Capture the cell that displays the provided text and extract its [X, Y] central coordinate. 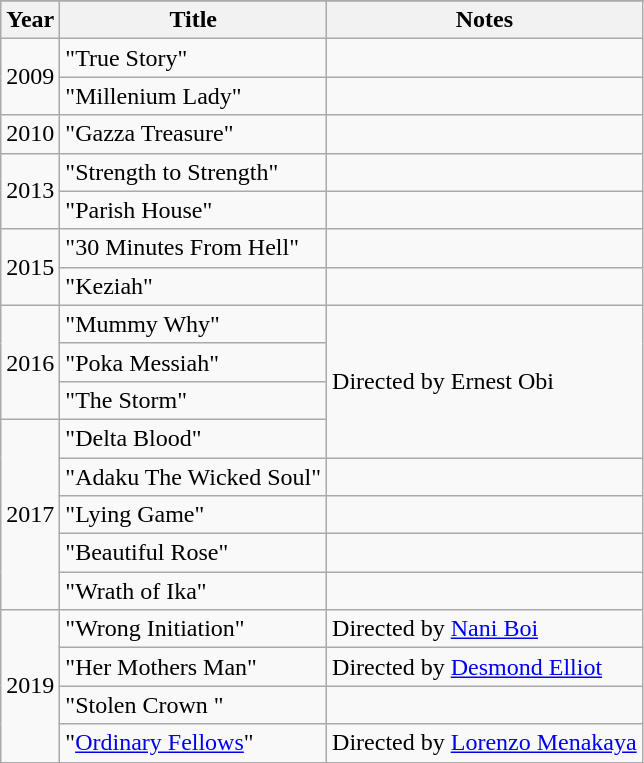
"The Storm" [194, 400]
2015 [30, 267]
"Lying Game" [194, 515]
2009 [30, 77]
2016 [30, 362]
"True Story" [194, 58]
Notes [485, 20]
"Ordinary Fellows" [194, 743]
Year [30, 20]
"Adaku The Wicked Soul" [194, 477]
Title [194, 20]
"Millenium Lady" [194, 96]
"Stolen Crown " [194, 705]
2017 [30, 514]
"Keziah" [194, 286]
"Wrong Initiation" [194, 629]
"Beautiful Rose" [194, 553]
Directed by Ernest Obi [485, 381]
"Wrath of Ika" [194, 591]
Directed by Desmond Elliot [485, 667]
"Mummy Why" [194, 324]
"Her Mothers Man" [194, 667]
Directed by Nani Boi [485, 629]
2013 [30, 191]
2019 [30, 686]
2010 [30, 134]
"Gazza Treasure" [194, 134]
"Poka Messiah" [194, 362]
"Strength to Strength" [194, 172]
"Parish House" [194, 210]
Directed by Lorenzo Menakaya [485, 743]
"Delta Blood" [194, 438]
"30 Minutes From Hell" [194, 248]
